Extract the (x, y) coordinate from the center of the cell holding the provided text.  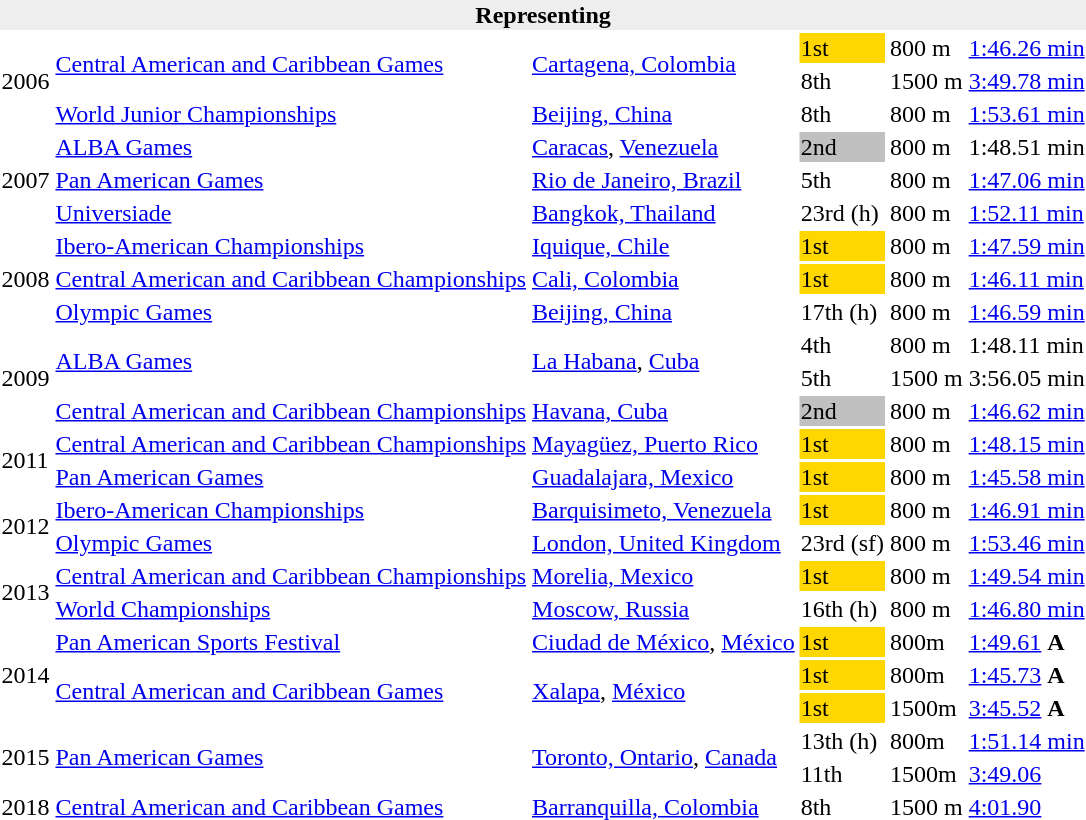
Iquique, Chile (664, 246)
Moscow, Russia (664, 609)
Toronto, Ontario, Canada (664, 758)
Havana, Cuba (664, 411)
La Habana, Cuba (664, 362)
Ciudad de México, México (664, 642)
23rd (sf) (842, 543)
4th (842, 345)
2009 (26, 378)
Cali, Colombia (664, 279)
3:49.78 min (1026, 81)
11th (842, 774)
1:53.46 min (1026, 543)
2012 (26, 526)
1:46.11 min (1026, 279)
1:47.06 min (1026, 180)
1:48.11 min (1026, 345)
London, United Kingdom (664, 543)
Xalapa, México (664, 692)
1:46.91 min (1026, 510)
1:45.73 A (1026, 675)
2008 (26, 279)
Bangkok, Thailand (664, 213)
3:56.05 min (1026, 378)
2015 (26, 758)
1:45.58 min (1026, 477)
17th (h) (842, 312)
13th (h) (842, 741)
3:45.52 A (1026, 708)
1:49.54 min (1026, 576)
1:46.80 min (1026, 609)
Representing (543, 15)
Cartagena, Colombia (664, 64)
Barquisimeto, Venezuela (664, 510)
Mayagüez, Puerto Rico (664, 444)
Pan American Sports Festival (291, 642)
1:51.14 min (1026, 741)
1:46.62 min (1026, 411)
Universiade (291, 213)
1:52.11 min (1026, 213)
Caracas, Venezuela (664, 147)
3:49.06 (1026, 774)
Guadalajara, Mexico (664, 477)
1:46.26 min (1026, 48)
2011 (26, 460)
1:48.51 min (1026, 147)
1:47.59 min (1026, 246)
1:48.15 min (1026, 444)
23rd (h) (842, 213)
Morelia, Mexico (664, 576)
2006 (26, 81)
2014 (26, 675)
1:49.61 A (1026, 642)
2007 (26, 180)
1:53.61 min (1026, 114)
16th (h) (842, 609)
1:46.59 min (1026, 312)
World Championships (291, 609)
World Junior Championships (291, 114)
Rio de Janeiro, Brazil (664, 180)
2013 (26, 592)
